Return the [X, Y] coordinate for the center point of the cell that contains the specified text.  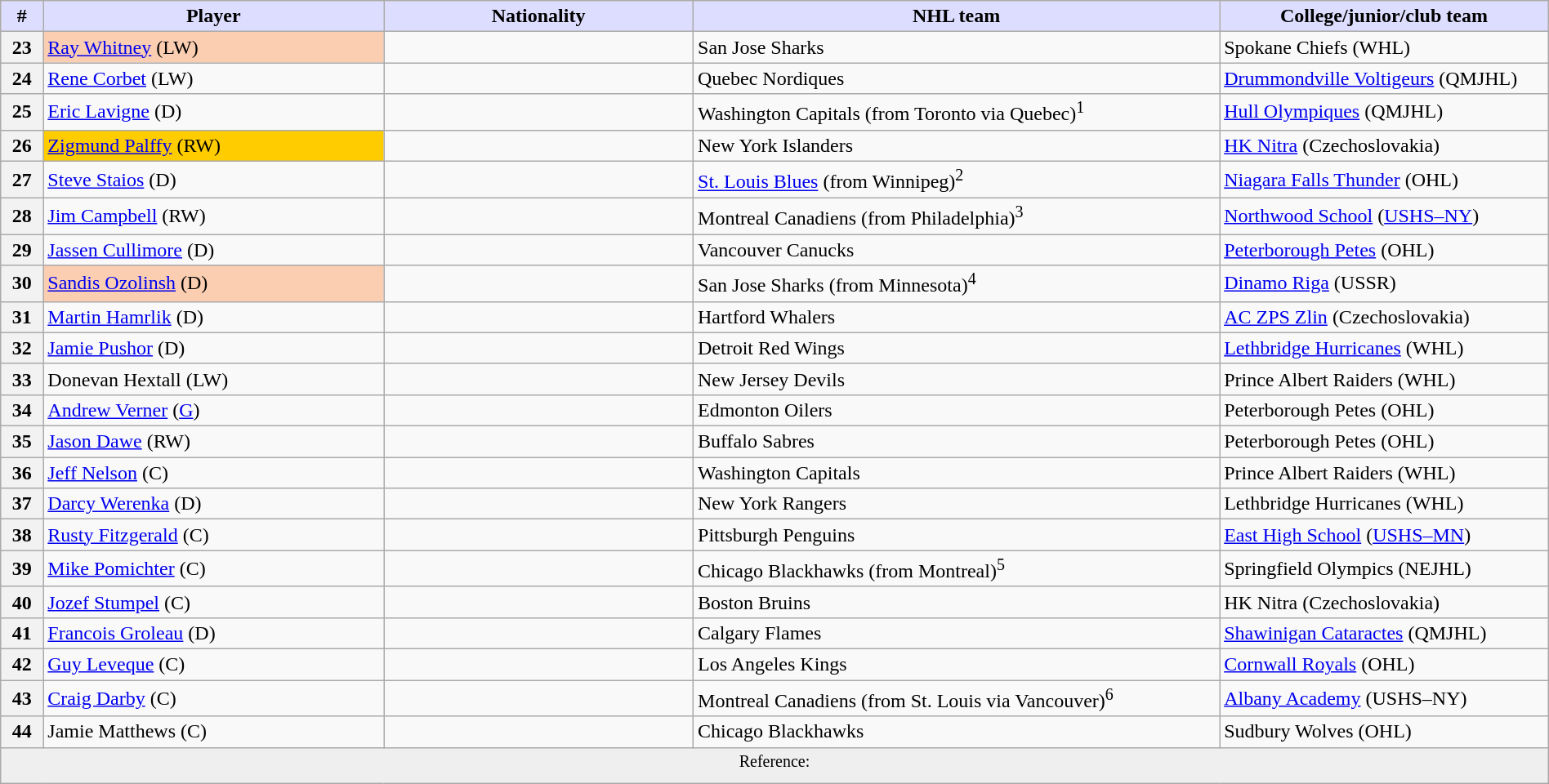
31 [22, 317]
Eric Lavigne (D) [214, 113]
Martin Hamrlik (D) [214, 317]
Albany Academy (USHS–NY) [1384, 699]
32 [22, 348]
38 [22, 535]
San Jose Sharks [957, 47]
Francois Groleau (D) [214, 633]
Rusty Fitzgerald (C) [214, 535]
Boston Bruins [957, 602]
Pittsburgh Penguins [957, 535]
Dinamo Riga (USSR) [1384, 284]
39 [22, 568]
New York Rangers [957, 504]
25 [22, 113]
NHL team [957, 16]
23 [22, 47]
35 [22, 442]
Los Angeles Kings [957, 664]
# [22, 16]
Springfield Olympics (NEJHL) [1384, 568]
Steve Staios (D) [214, 180]
Sudbury Wolves (OHL) [1384, 732]
27 [22, 180]
New Jersey Devils [957, 379]
Jamie Matthews (C) [214, 732]
College/junior/club team [1384, 16]
Reference: [774, 766]
34 [22, 410]
Craig Darby (C) [214, 699]
Buffalo Sabres [957, 442]
41 [22, 633]
Jozef Stumpel (C) [214, 602]
Nationality [539, 16]
Detroit Red Wings [957, 348]
AC ZPS Zlin (Czechoslovakia) [1384, 317]
24 [22, 78]
Player [214, 16]
Donevan Hextall (LW) [214, 379]
Jassen Cullimore (D) [214, 250]
Shawinigan Cataractes (QMJHL) [1384, 633]
33 [22, 379]
Montreal Canadiens (from Philadelphia)3 [957, 216]
Edmonton Oilers [957, 410]
Darcy Werenka (D) [214, 504]
Niagara Falls Thunder (OHL) [1384, 180]
Drummondville Voltigeurs (QMJHL) [1384, 78]
42 [22, 664]
Washington Capitals [957, 473]
Washington Capitals (from Toronto via Quebec)1 [957, 113]
28 [22, 216]
Northwood School (USHS–NY) [1384, 216]
36 [22, 473]
40 [22, 602]
Calgary Flames [957, 633]
Sandis Ozolinsh (D) [214, 284]
Jim Campbell (RW) [214, 216]
Jamie Pushor (D) [214, 348]
Zigmund Palffy (RW) [214, 145]
Chicago Blackhawks (from Montreal)5 [957, 568]
Jeff Nelson (C) [214, 473]
Montreal Canadiens (from St. Louis via Vancouver)6 [957, 699]
Vancouver Canucks [957, 250]
29 [22, 250]
Rene Corbet (LW) [214, 78]
Hartford Whalers [957, 317]
East High School (USHS–MN) [1384, 535]
Hull Olympiques (QMJHL) [1384, 113]
26 [22, 145]
Mike Pomichter (C) [214, 568]
Jason Dawe (RW) [214, 442]
Cornwall Royals (OHL) [1384, 664]
San Jose Sharks (from Minnesota)4 [957, 284]
Ray Whitney (LW) [214, 47]
Spokane Chiefs (WHL) [1384, 47]
St. Louis Blues (from Winnipeg)2 [957, 180]
30 [22, 284]
New York Islanders [957, 145]
Guy Leveque (C) [214, 664]
Andrew Verner (G) [214, 410]
44 [22, 732]
Chicago Blackhawks [957, 732]
37 [22, 504]
Quebec Nordiques [957, 78]
43 [22, 699]
